Extract the (X, Y) coordinate from the center of the cell holding the provided text.  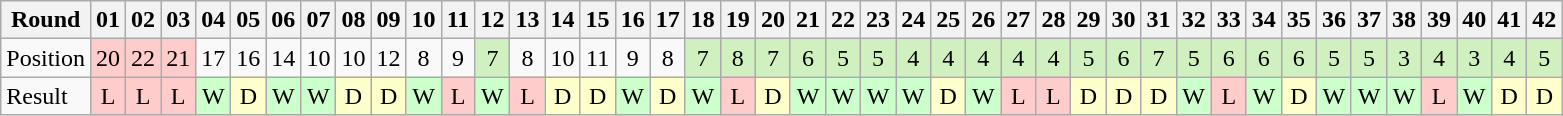
27 (1018, 20)
04 (214, 20)
35 (1298, 20)
36 (1334, 20)
26 (984, 20)
40 (1474, 20)
41 (1510, 20)
13 (528, 20)
31 (1158, 20)
18 (702, 20)
25 (948, 20)
34 (1264, 20)
05 (248, 20)
01 (108, 20)
08 (354, 20)
07 (318, 20)
32 (1194, 20)
29 (1088, 20)
38 (1404, 20)
37 (1368, 20)
Round (46, 20)
23 (878, 20)
42 (1544, 20)
28 (1054, 20)
30 (1124, 20)
06 (284, 20)
Result (46, 96)
09 (388, 20)
02 (144, 20)
03 (178, 20)
Position (46, 58)
33 (1228, 20)
19 (738, 20)
24 (914, 20)
39 (1440, 20)
15 (598, 20)
